Search for the cell housing the specified text and yield its (x, y) center coordinate. 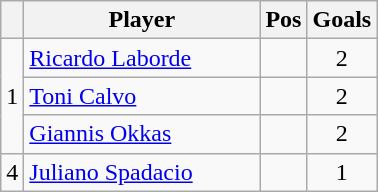
Ricardo Laborde (142, 58)
4 (12, 172)
Pos (284, 20)
Juliano Spadacio (142, 172)
Giannis Okkas (142, 134)
Toni Calvo (142, 96)
Goals (342, 20)
Player (142, 20)
